Find where the given text appears and provide that cell's center as [x, y] coordinate. 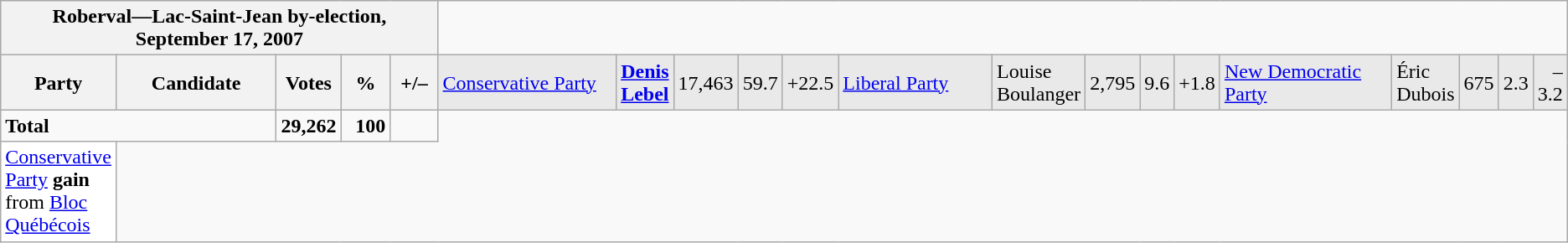
59.7 [761, 82]
–3.2 [1550, 82]
Total [139, 126]
2.3 [1516, 82]
17,463 [705, 82]
675 [1479, 82]
Conservative Party [528, 82]
29,262 [308, 126]
Roberval—Lac-Saint-Jean by-election, September 17, 2007 [219, 28]
Louise Boulanger [1039, 82]
+/– [414, 82]
% [365, 82]
Éric Dubois [1426, 82]
Candidate [196, 82]
Liberal Party [916, 82]
New Democratic Party [1305, 82]
Denis Lebel [645, 82]
+1.8 [1198, 82]
2,795 [1112, 82]
9.6 [1158, 82]
Votes [308, 82]
100 [365, 126]
Party [59, 82]
+22.5 [811, 82]
Conservative Party gain from Bloc Québécois [59, 191]
